Find where the given text appears and provide that cell's center as [x, y] coordinate. 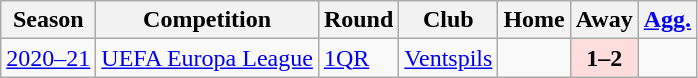
1–2 [604, 58]
Club [448, 20]
2020–21 [48, 58]
Round [358, 20]
Home [534, 20]
UEFA Europa League [208, 58]
Season [48, 20]
1QR [358, 58]
Away [604, 20]
Agg. [667, 20]
Competition [208, 20]
Ventspils [448, 58]
